Extract the (x, y) coordinate from the center of the cell holding the provided text.  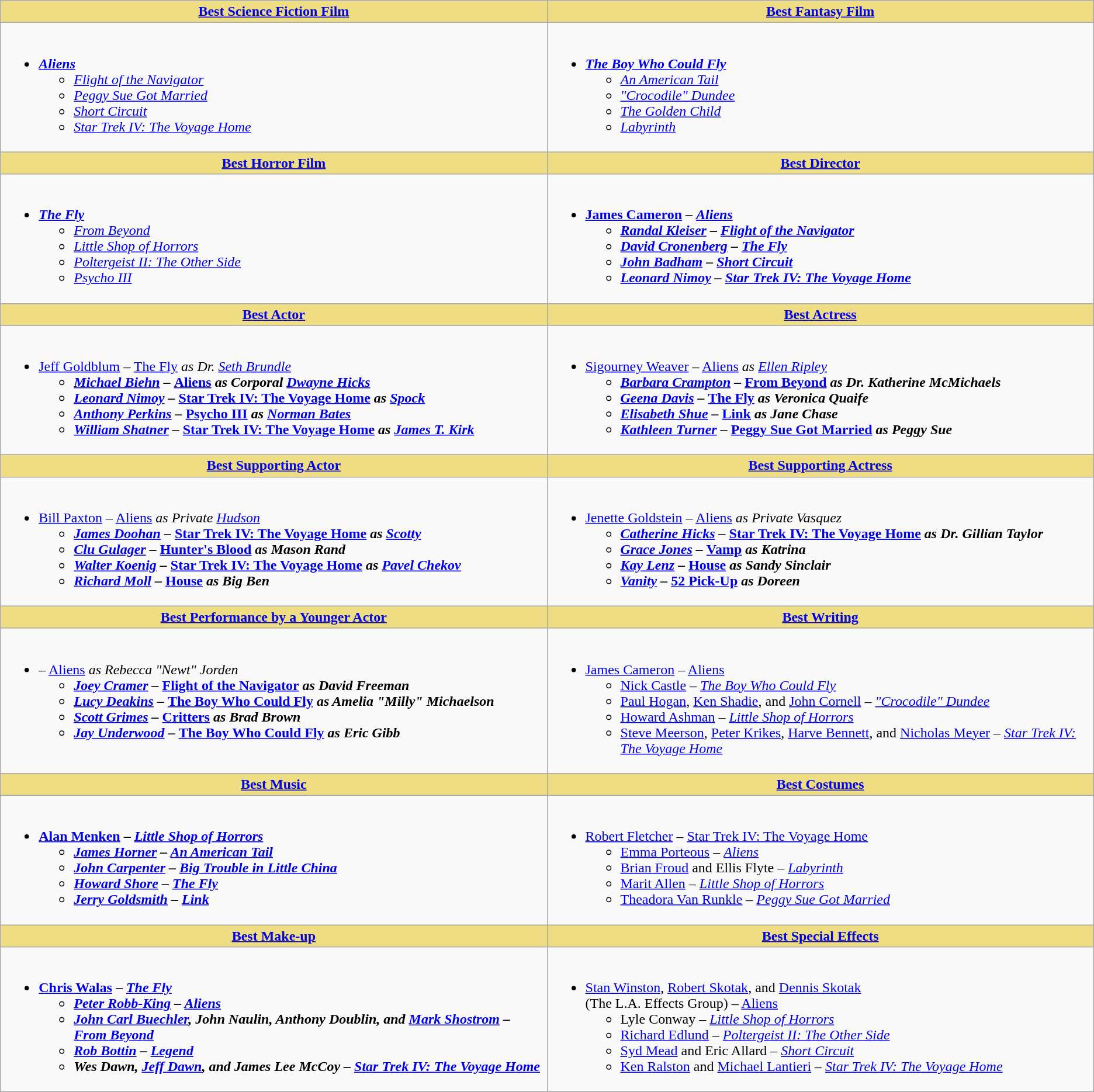
Best Writing (820, 617)
Best Make-up (273, 935)
Best Music (273, 784)
Best Actor (273, 314)
Best Supporting Actor (273, 466)
Best Horror Film (273, 163)
Best Special Effects (820, 935)
The Boy Who Could FlyAn American Tail"Crocodile" DundeeThe Golden ChildLabyrinth (820, 88)
Best Actress (820, 314)
The FlyFrom BeyondLittle Shop of HorrorsPoltergeist II: The Other SidePsycho III (273, 238)
AliensFlight of the NavigatorPeggy Sue Got MarriedShort CircuitStar Trek IV: The Voyage Home (273, 88)
Best Science Fiction Film (273, 12)
Best Costumes (820, 784)
Best Director (820, 163)
Best Supporting Actress (820, 466)
Best Performance by a Younger Actor (273, 617)
Best Fantasy Film (820, 12)
